Scan for the cell matching the given text and deliver its [x, y] coordinate at center. 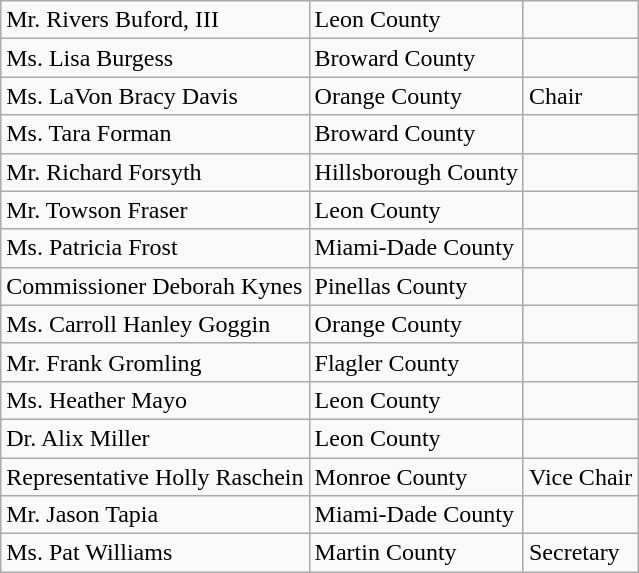
Mr. Towson Fraser [155, 210]
Ms. LaVon Bracy Davis [155, 96]
Monroe County [416, 477]
Flagler County [416, 362]
Ms. Patricia Frost [155, 248]
Mr. Rivers Buford, III [155, 20]
Chair [580, 96]
Representative Holly Raschein [155, 477]
Ms. Tara Forman [155, 134]
Mr. Jason Tapia [155, 515]
Hillsborough County [416, 172]
Martin County [416, 553]
Secretary [580, 553]
Mr. Richard Forsyth [155, 172]
Ms. Carroll Hanley Goggin [155, 324]
Vice Chair [580, 477]
Mr. Frank Gromling [155, 362]
Ms. Pat Williams [155, 553]
Ms. Lisa Burgess [155, 58]
Pinellas County [416, 286]
Ms. Heather Mayo [155, 400]
Dr. Alix Miller [155, 438]
Commissioner Deborah Kynes [155, 286]
